Determine the (X, Y) coordinate at the center of the cell enclosing the given text.  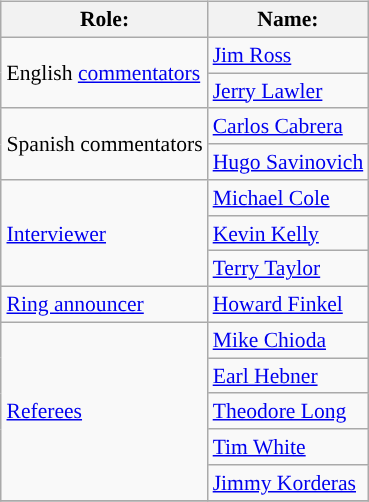
Mike Chioda (288, 340)
Theodore Long (288, 411)
Hugo Savinovich (288, 162)
Jimmy Korderas (288, 483)
Interviewer (104, 234)
Jim Ross (288, 55)
Jerry Lawler (288, 91)
Role: (104, 20)
Spanish commentators (104, 144)
English commentators (104, 72)
Tim White (288, 447)
Ring announcer (104, 305)
Earl Hebner (288, 376)
Kevin Kelly (288, 233)
Terry Taylor (288, 269)
Referees (104, 411)
Carlos Cabrera (288, 126)
Michael Cole (288, 198)
Howard Finkel (288, 305)
Name: (288, 20)
